Pinpoint the cell where the given text exists, returning its [x, y] midpoint coordinate. 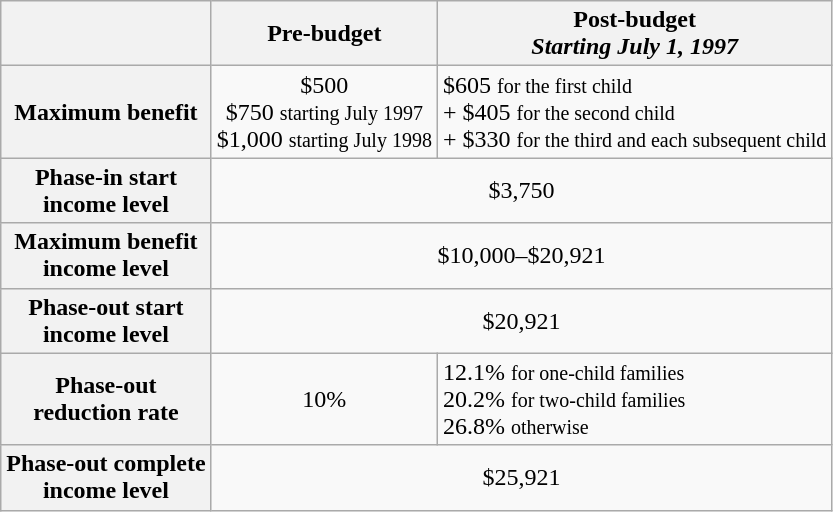
$605 for the first child + $405 for the second child + $330 for the third and each subsequent child [634, 112]
$20,921 [522, 320]
Phase-out startincome level [106, 320]
Phase-out completeincome level [106, 478]
Pre-budget [324, 34]
$3,750 [522, 190]
Maximum benefitincome level [106, 256]
$500 $750 starting July 1997 $1,000 starting July 1998 [324, 112]
10% [324, 399]
Phase-in startincome level [106, 190]
$25,921 [522, 478]
$10,000–$20,921 [522, 256]
12.1% for one-child families 20.2% for two-child families 26.8% otherwise [634, 399]
Maximum benefit [106, 112]
Post-budgetStarting July 1, 1997 [634, 34]
Phase-outreduction rate [106, 399]
